Pinpoint the cell where the given text exists, returning its (x, y) midpoint coordinate. 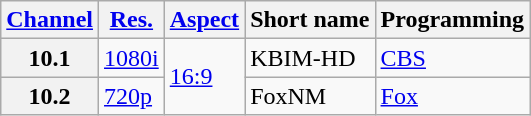
720p (132, 96)
Aspect (204, 20)
10.1 (50, 58)
FoxNM (310, 96)
Programming (452, 20)
Channel (50, 20)
CBS (452, 58)
KBIM-HD (310, 58)
Short name (310, 20)
Res. (132, 20)
1080i (132, 58)
Fox (452, 96)
16:9 (204, 77)
10.2 (50, 96)
